Capture the cell that displays the provided text and extract its [X, Y] central coordinate. 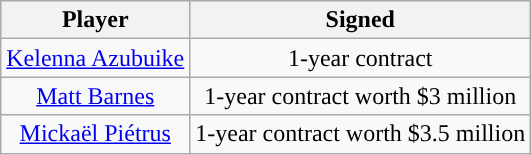
1-year contract [360, 58]
1-year contract worth $3.5 million [360, 134]
Signed [360, 20]
Mickaël Piétrus [96, 134]
Matt Barnes [96, 96]
Kelenna Azubuike [96, 58]
Player [96, 20]
1-year contract worth $3 million [360, 96]
